Determine the [x, y] coordinate at the center of the cell enclosing the given text.  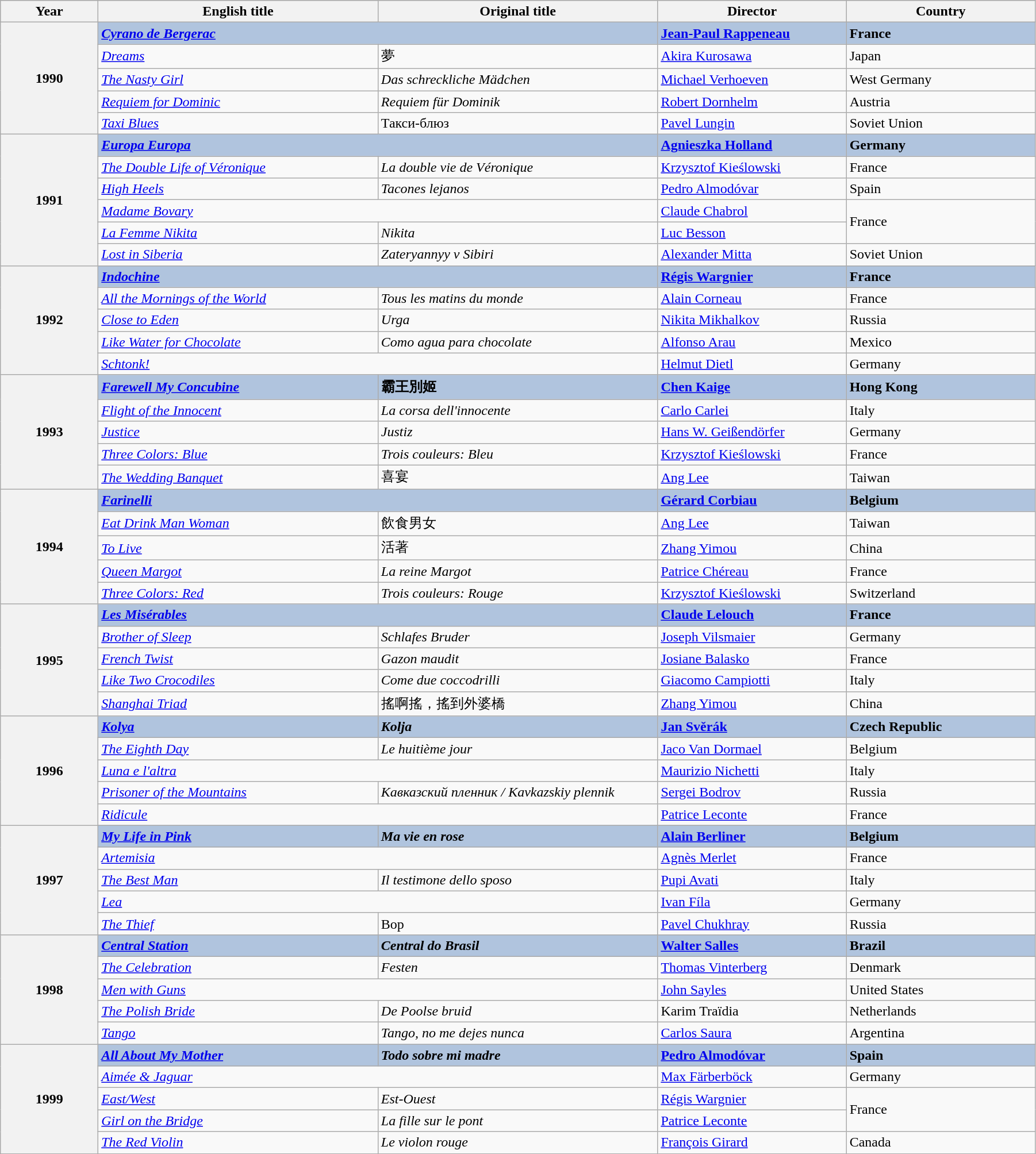
Flight of the Innocent [238, 410]
活著 [517, 548]
Ridicule [378, 814]
Kolja [517, 727]
Кавказский пленник / Kavkazskiy plennik [517, 793]
Alain Corneau [752, 298]
Netherlands [941, 1011]
1993 [49, 432]
De Poolse bruid [517, 1011]
John Sayles [752, 989]
Todo sobre mi madre [517, 1055]
Walter Salles [752, 945]
French Twist [238, 659]
Shanghai Triad [238, 703]
Justice [238, 432]
United States [941, 989]
High Heels [238, 189]
Akira Kurosawa [752, 56]
Carlo Carlei [752, 410]
Pavel Lungin [752, 124]
Men with Guns [378, 989]
Les Misérables [378, 615]
English title [238, 11]
Festen [517, 967]
Claude Chabrol [752, 211]
Max Färberböck [752, 1077]
1991 [49, 200]
La Femme Nikita [238, 233]
Like Water for Chocolate [238, 342]
Denmark [941, 967]
Dreams [238, 56]
Trois couleurs: Bleu [517, 454]
Helmut Dietl [752, 364]
Gazon maudit [517, 659]
My Life in Pink [238, 836]
The Nasty Girl [238, 79]
Brother of Sleep [238, 637]
Schtonk! [378, 364]
搖啊搖，搖到外婆橋 [517, 703]
Sergei Bodrov [752, 793]
1996 [49, 771]
Tango [238, 1033]
Madame Bovary [378, 211]
Switzerland [941, 593]
Ivan Fíla [752, 902]
The Thief [238, 924]
Three Colors: Red [238, 593]
Agnieszka Holland [752, 145]
Requiem für Dominik [517, 102]
Le huitième jour [517, 749]
West Germany [941, 79]
Zateryannyy v Sibiri [517, 255]
Original title [517, 11]
Claude Lelouch [752, 615]
霸王別姬 [517, 387]
Eat Drink Man Woman [238, 524]
Girl on the Bridge [238, 1121]
Thomas Vinterberg [752, 967]
Luc Besson [752, 233]
1994 [49, 547]
Est-Ouest [517, 1099]
Tacones lejanos [517, 189]
Такси-блюз [517, 124]
François Girard [752, 1143]
Requiem for Dominic [238, 102]
Jean-Paul Rappeneau [752, 33]
Pavel Chukhray [752, 924]
1998 [49, 989]
Japan [941, 56]
Farewell My Concubine [238, 387]
Artemisia [378, 858]
夢 [517, 56]
Como agua para chocolate [517, 342]
Country [941, 11]
Lea [378, 902]
Canada [941, 1143]
Alexander Mitta [752, 255]
Tango, no me dejes nunca [517, 1033]
飲食男女 [517, 524]
Prisoner of the Mountains [238, 793]
1995 [49, 660]
Nikita [517, 233]
Maurizio Nichetti [752, 771]
La reine Margot [517, 571]
Mexico [941, 342]
Вор [517, 924]
La corsa dell'innocente [517, 410]
Director [752, 11]
Lost in Siberia [238, 255]
Carlos Saura [752, 1033]
Patrice Chéreau [752, 571]
Pupi Avati [752, 880]
Ma vie en rose [517, 836]
Chen Kaige [752, 387]
Europa Europa [378, 145]
Alfonso Arau [752, 342]
Il testimone dello sposo [517, 880]
Hans W. Geißendörfer [752, 432]
All About My Mother [238, 1055]
Close to Eden [238, 320]
1997 [49, 880]
Schlafes Bruder [517, 637]
Urga [517, 320]
To Live [238, 548]
Central Station [238, 945]
Tous les matins du monde [517, 298]
The Double Life of Véronique [238, 167]
The Eighth Day [238, 749]
Jan Svěrák [752, 727]
The Best Man [238, 880]
All the Mornings of the World [238, 298]
Alain Berliner [752, 836]
Robert Dornhelm [752, 102]
Hong Kong [941, 387]
1990 [49, 78]
1999 [49, 1099]
Argentina [941, 1033]
Karim Traïdia [752, 1011]
喜宴 [517, 477]
Luna e l'altra [378, 771]
Joseph Vilsmaier [752, 637]
Farinelli [378, 501]
Queen Margot [238, 571]
East/West [238, 1099]
Nikita Mikhalkov [752, 320]
Trois couleurs: Rouge [517, 593]
Year [49, 11]
La double vie de Véronique [517, 167]
The Wedding Banquet [238, 477]
Indochine [378, 276]
The Red Violin [238, 1143]
Le violon rouge [517, 1143]
Central do Brasil [517, 945]
The Polish Bride [238, 1011]
Brazil [941, 945]
Josiane Balasko [752, 659]
Kolya [238, 727]
Cyrano de Bergerac [378, 33]
Jaco Van Dormael [752, 749]
The Celebration [238, 967]
Czech Republic [941, 727]
Taxi Blues [238, 124]
Austria [941, 102]
Michael Verhoeven [752, 79]
Like Two Crocodiles [238, 680]
La fille sur le pont [517, 1121]
Gérard Corbiau [752, 501]
Agnès Merlet [752, 858]
Justiz [517, 432]
Aimée & Jaguar [378, 1077]
1992 [49, 320]
Three Colors: Blue [238, 454]
Das schreckliche Mädchen [517, 79]
Come due coccodrilli [517, 680]
Giacomo Campiotti [752, 680]
